Determine the (x, y) coordinate at the center of the cell enclosing the given text.  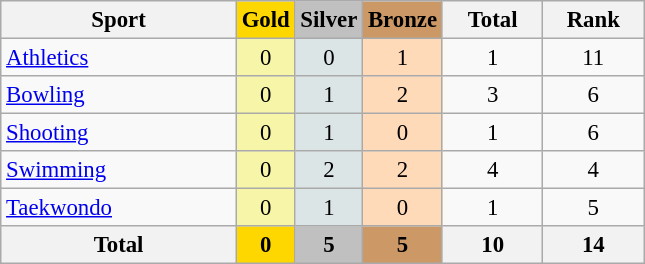
10 (492, 245)
Athletics (119, 58)
Gold (266, 20)
Taekwondo (119, 208)
Bowling (119, 95)
Bronze (403, 20)
Rank (594, 20)
Swimming (119, 170)
3 (492, 95)
11 (594, 58)
Shooting (119, 133)
14 (594, 245)
Silver (329, 20)
Sport (119, 20)
